Detect which cell encompasses the target text, then output its [X, Y] center coordinate. 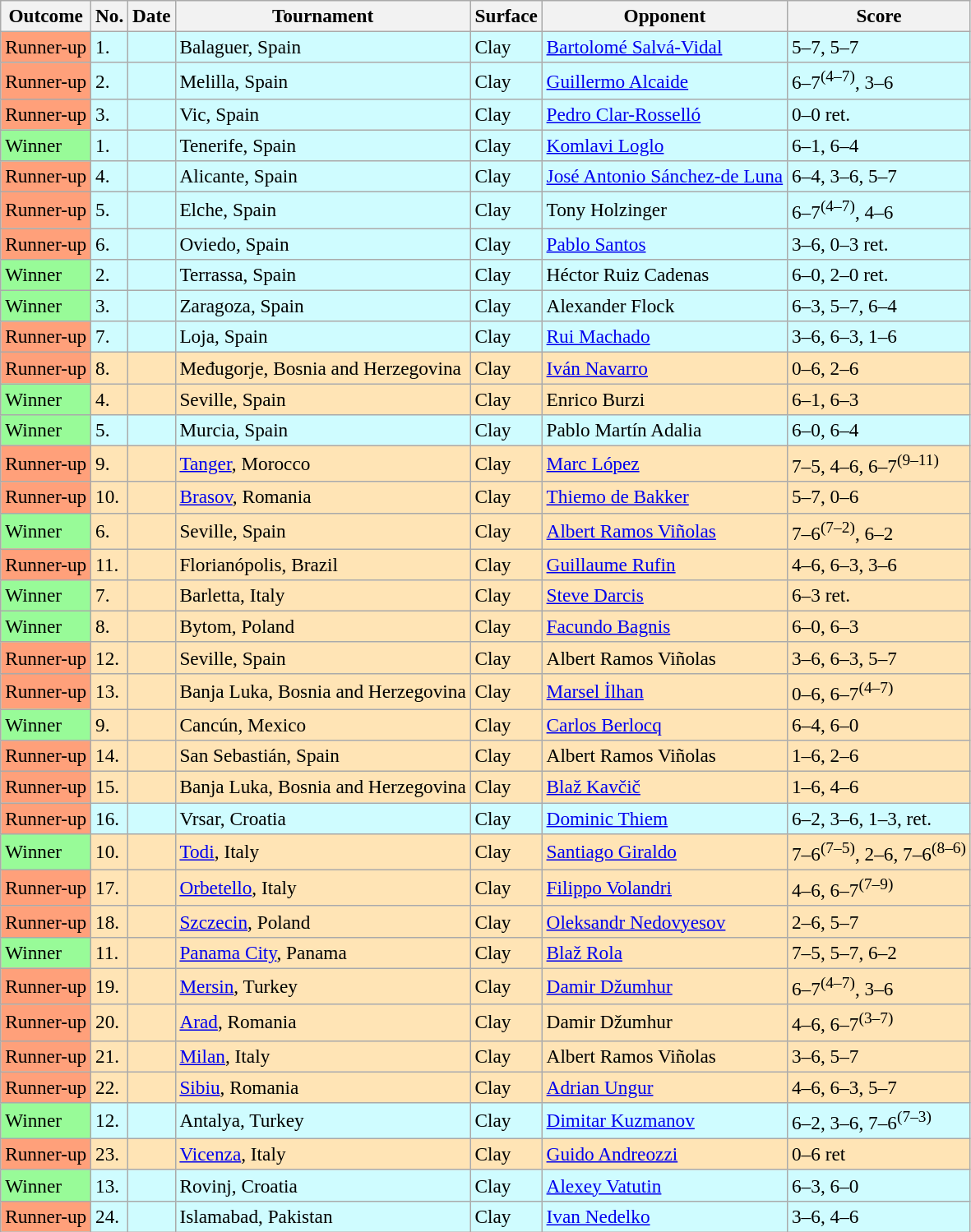
0–6 ret [880, 1154]
Oviedo, Spain [322, 243]
Filippo Volandri [664, 888]
Tournament [322, 16]
Pedro Clar-Rosselló [664, 114]
Tenerife, Spain [322, 145]
6–3, 6–0 [880, 1185]
Murcia, Spain [322, 430]
24. [110, 1216]
Surface [506, 16]
Alicante, Spain [322, 176]
Panama City, Panama [322, 953]
6–7(4–7), 4–6 [880, 210]
4–6, 6–7(3–7) [880, 1022]
15. [110, 787]
Blaž Kavčič [664, 787]
Adrian Ungur [664, 1087]
Milan, Italy [322, 1056]
21. [110, 1056]
6–3 ret. [880, 595]
Terrassa, Spain [322, 275]
Guido Andreozzi [664, 1154]
Antalya, Turkey [322, 1120]
Alexey Vatutin [664, 1185]
6–1, 6–4 [880, 145]
San Sebastián, Spain [322, 756]
Pablo Santos [664, 243]
7–6(7–5), 2–6, 7–6(8–6) [880, 851]
Sibiu, Romania [322, 1087]
Orbetello, Italy [322, 888]
7–5, 5–7, 6–2 [880, 953]
Tony Holzinger [664, 210]
Alexander Flock [664, 306]
Elche, Spain [322, 210]
Cancún, Mexico [322, 725]
22. [110, 1087]
23. [110, 1154]
Barletta, Italy [322, 595]
Guillermo Alcaide [664, 81]
No. [110, 16]
Date [151, 16]
6–0, 2–0 ret. [880, 275]
Mersin, Turkey [322, 986]
16. [110, 818]
14. [110, 756]
Thiemo de Bakker [664, 497]
0–0 ret. [880, 114]
Arad, Romania [322, 1022]
Blaž Rola [664, 953]
Héctor Ruiz Cadenas [664, 275]
Opponent [664, 16]
Florianópolis, Brazil [322, 565]
7–5, 4–6, 6–7(9–11) [880, 464]
Carlos Berlocq [664, 725]
Međugorje, Bosnia and Herzegovina [322, 367]
Szczecin, Poland [322, 921]
Komlavi Loglo [664, 145]
Pablo Martín Adalia [664, 430]
José Antonio Sánchez-de Luna [664, 176]
7–6(7–2), 6–2 [880, 531]
3–6, 0–3 ret. [880, 243]
19. [110, 986]
3–6, 6–3, 5–7 [880, 658]
6–3, 5–7, 6–4 [880, 306]
Loja, Spain [322, 337]
20. [110, 1022]
Marc López [664, 464]
Dominic Thiem [664, 818]
1–6, 4–6 [880, 787]
Tanger, Morocco [322, 464]
Bartolomé Salvá-Vidal [664, 47]
5–7, 5–7 [880, 47]
Todi, Italy [322, 851]
Brasov, Romania [322, 497]
Melilla, Spain [322, 81]
Vrsar, Croatia [322, 818]
Guillaume Rufin [664, 565]
3–6, 5–7 [880, 1056]
18. [110, 921]
Santiago Giraldo [664, 851]
6–2, 3–6, 1–3, ret. [880, 818]
Vicenza, Italy [322, 1154]
17. [110, 888]
0–6, 2–6 [880, 367]
5–7, 0–6 [880, 497]
3–6, 6–3, 1–6 [880, 337]
Islamabad, Pakistan [322, 1216]
Enrico Burzi [664, 399]
6–0, 6–3 [880, 626]
Bytom, Poland [322, 626]
Steve Darcis [664, 595]
6–1, 6–3 [880, 399]
Facundo Bagnis [664, 626]
Dimitar Kuzmanov [664, 1120]
Oleksandr Nedovyesov [664, 921]
3–6, 4–6 [880, 1216]
Marsel İlhan [664, 691]
Ivan Nedelko [664, 1216]
6–0, 6–4 [880, 430]
4–6, 6–3, 3–6 [880, 565]
4–6, 6–3, 5–7 [880, 1087]
1–6, 2–6 [880, 756]
2–6, 5–7 [880, 921]
Rovinj, Croatia [322, 1185]
6–4, 3–6, 5–7 [880, 176]
Score [880, 16]
Zaragoza, Spain [322, 306]
Rui Machado [664, 337]
6–4, 6–0 [880, 725]
Outcome [46, 16]
6–2, 3–6, 7–6(7–3) [880, 1120]
0–6, 6–7(4–7) [880, 691]
Vic, Spain [322, 114]
4–6, 6–7(7–9) [880, 888]
Balaguer, Spain [322, 47]
Iván Navarro [664, 367]
